Capture the cell that displays the provided text and extract its [X, Y] central coordinate. 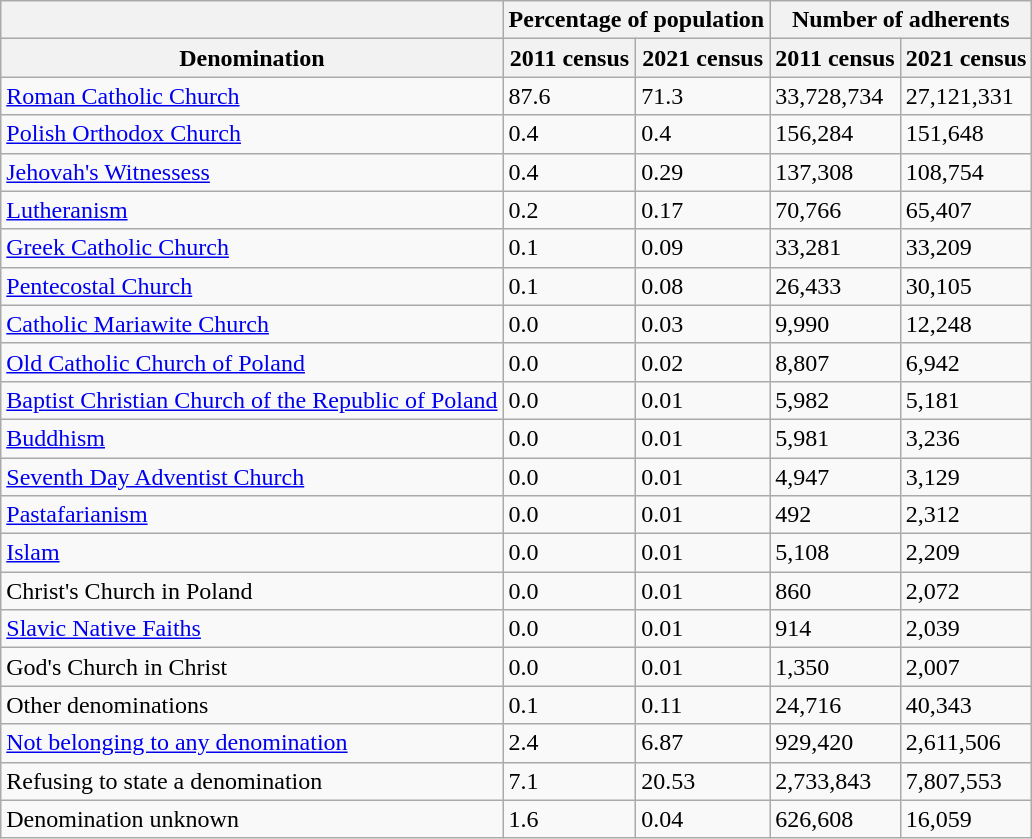
Pentecostal Church [252, 286]
Denomination [252, 58]
Buddhism [252, 438]
3,129 [966, 477]
2.4 [570, 743]
4,947 [835, 477]
0.29 [703, 172]
0.11 [703, 705]
Not belonging to any denomination [252, 743]
33,728,734 [835, 96]
2,072 [966, 591]
3,236 [966, 438]
33,209 [966, 248]
492 [835, 515]
12,248 [966, 324]
5,181 [966, 400]
860 [835, 591]
24,716 [835, 705]
Baptist Christian Church of the Republic of Poland [252, 400]
Number of adherents [901, 20]
0.02 [703, 362]
2,312 [966, 515]
7,807,553 [966, 781]
30,105 [966, 286]
20.53 [703, 781]
Refusing to state a denomination [252, 781]
5,982 [835, 400]
70,766 [835, 210]
87.6 [570, 96]
2,733,843 [835, 781]
929,420 [835, 743]
Catholic Mariawite Church [252, 324]
6.87 [703, 743]
7.1 [570, 781]
156,284 [835, 134]
626,608 [835, 819]
2,007 [966, 667]
Christ's Church in Poland [252, 591]
0.09 [703, 248]
0.17 [703, 210]
Polish Orthodox Church [252, 134]
Lutheranism [252, 210]
16,059 [966, 819]
Percentage of population [636, 20]
914 [835, 629]
40,343 [966, 705]
33,281 [835, 248]
26,433 [835, 286]
0.08 [703, 286]
Old Catholic Church of Poland [252, 362]
0.2 [570, 210]
0.04 [703, 819]
1,350 [835, 667]
Denomination unknown [252, 819]
65,407 [966, 210]
Jehovah's Witnessess [252, 172]
2,039 [966, 629]
Pastafarianism [252, 515]
27,121,331 [966, 96]
Other denominations [252, 705]
151,648 [966, 134]
9,990 [835, 324]
8,807 [835, 362]
137,308 [835, 172]
God's Church in Christ [252, 667]
5,981 [835, 438]
108,754 [966, 172]
0.03 [703, 324]
Greek Catholic Church [252, 248]
2,209 [966, 553]
Roman Catholic Church [252, 96]
71.3 [703, 96]
1.6 [570, 819]
6,942 [966, 362]
Slavic Native Faiths [252, 629]
5,108 [835, 553]
2,611,506 [966, 743]
Seventh Day Adventist Church [252, 477]
Islam [252, 553]
